Capture the cell that displays the provided text and extract its (x, y) central coordinate. 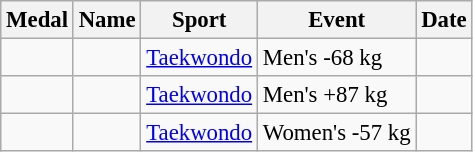
Women's -57 kg (336, 133)
Men's +87 kg (336, 95)
Event (336, 20)
Sport (200, 20)
Name (107, 20)
Date (444, 20)
Medal (38, 20)
Men's -68 kg (336, 58)
